Provide the (x, y) coordinate of the cell's center where the given text is located.  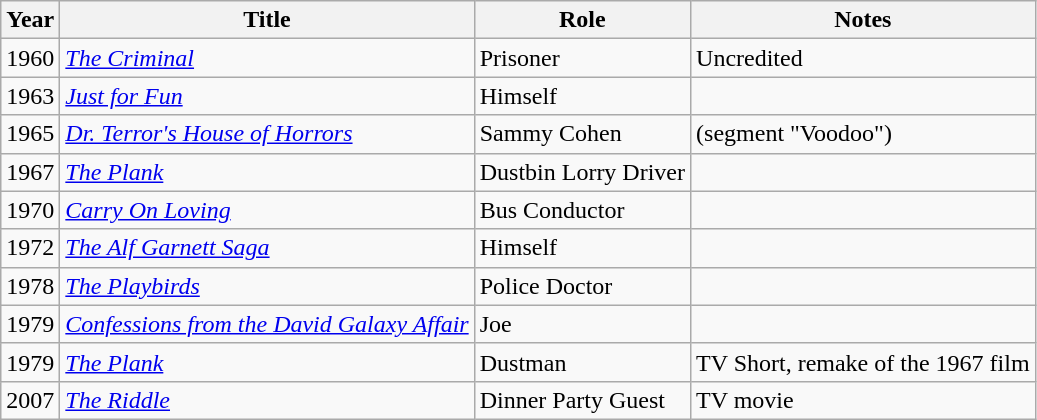
Bus Conductor (582, 210)
Dinner Party Guest (582, 400)
Police Doctor (582, 286)
1967 (30, 172)
2007 (30, 400)
1978 (30, 286)
1970 (30, 210)
TV Short, remake of the 1967 film (864, 362)
Joe (582, 324)
Carry On Loving (267, 210)
Sammy Cohen (582, 134)
1963 (30, 96)
1972 (30, 248)
Notes (864, 20)
The Alf Garnett Saga (267, 248)
The Criminal (267, 58)
1965 (30, 134)
Confessions from the David Galaxy Affair (267, 324)
Uncredited (864, 58)
Dr. Terror's House of Horrors (267, 134)
Dustbin Lorry Driver (582, 172)
1960 (30, 58)
TV movie (864, 400)
Title (267, 20)
The Playbirds (267, 286)
Year (30, 20)
(segment "Voodoo") (864, 134)
Just for Fun (267, 96)
Prisoner (582, 58)
Role (582, 20)
The Riddle (267, 400)
Dustman (582, 362)
